Determine the (X, Y) coordinate at the center of the cell enclosing the given text.  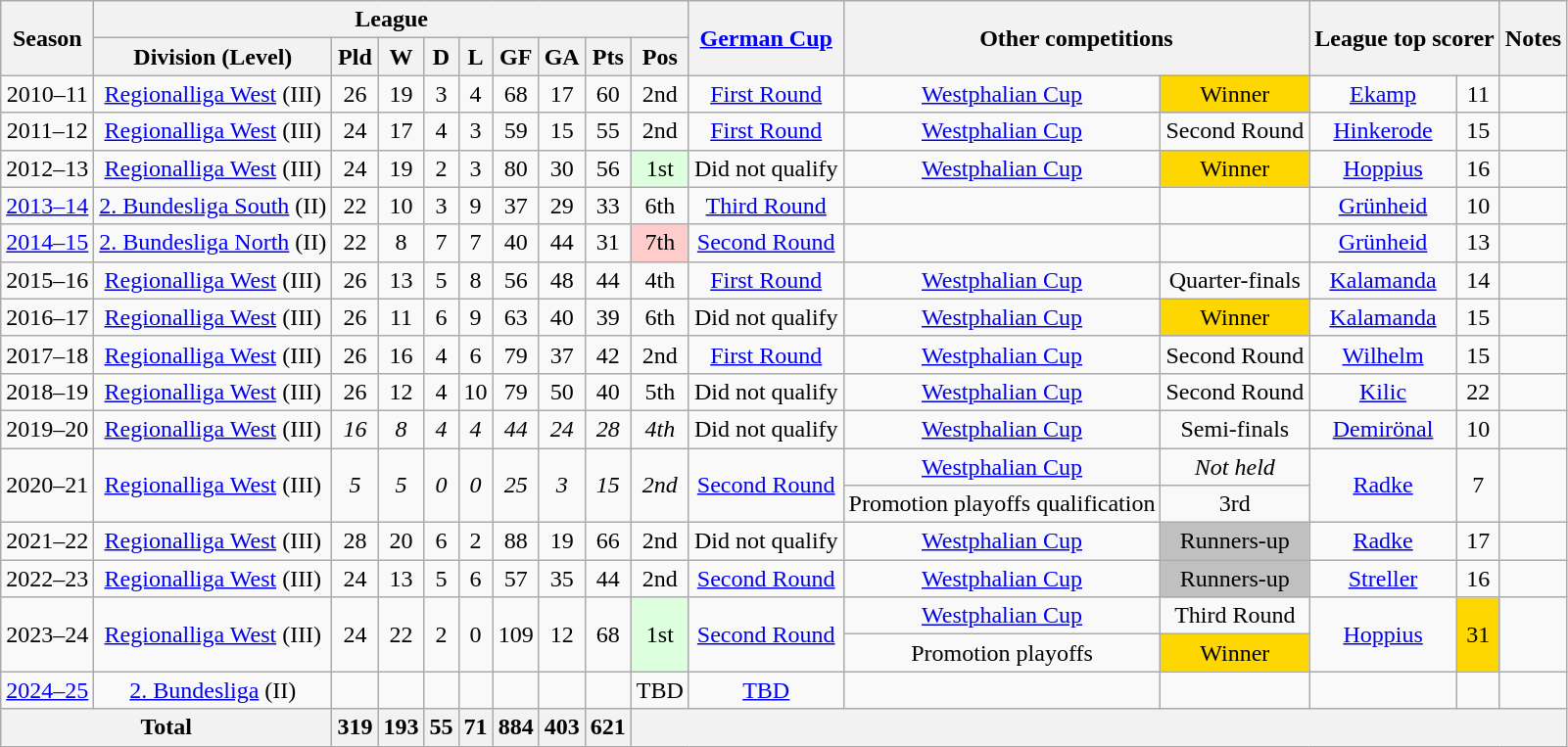
Kilic (1383, 392)
2012–13 (47, 168)
2020–21 (47, 486)
D (441, 57)
42 (607, 354)
50 (562, 392)
2016–17 (47, 317)
Pos (660, 57)
L (476, 57)
884 (515, 727)
League top scorer (1404, 38)
88 (515, 541)
5th (660, 392)
German Cup (766, 38)
Semi-finals (1235, 429)
60 (607, 94)
59 (515, 131)
2010–11 (47, 94)
Promotion playoffs (1002, 653)
Quarter-finals (1235, 280)
2023–24 (47, 634)
14 (1478, 280)
2013–14 (47, 206)
Division (Level) (214, 57)
Season (47, 38)
2024–25 (47, 690)
71 (476, 727)
48 (562, 280)
W (402, 57)
GA (562, 57)
Other competitions (1076, 38)
30 (562, 168)
Demirönal (1383, 429)
80 (515, 168)
621 (607, 727)
Promotion playoffs qualification (1002, 504)
39 (607, 317)
Ekamp (1383, 94)
193 (402, 727)
33 (607, 206)
2021–22 (47, 541)
Wilhelm (1383, 354)
Streller (1383, 579)
403 (562, 727)
2. Bundesliga (II) (214, 690)
109 (515, 634)
66 (607, 541)
League (392, 20)
2018–19 (47, 392)
2019–20 (47, 429)
2. Bundesliga South (II) (214, 206)
2. Bundesliga North (II) (214, 243)
3rd (1235, 504)
Total (166, 727)
Pld (355, 57)
2011–12 (47, 131)
2014–15 (47, 243)
Pts (607, 57)
Not held (1235, 467)
Notes (1533, 38)
57 (515, 579)
35 (562, 579)
20 (402, 541)
2017–18 (47, 354)
2015–16 (47, 280)
25 (515, 486)
Hinkerode (1383, 131)
7th (660, 243)
GF (515, 57)
63 (515, 317)
319 (355, 727)
2022–23 (47, 579)
29 (562, 206)
